Pinpoint the cell where the given text exists, returning its [X, Y] midpoint coordinate. 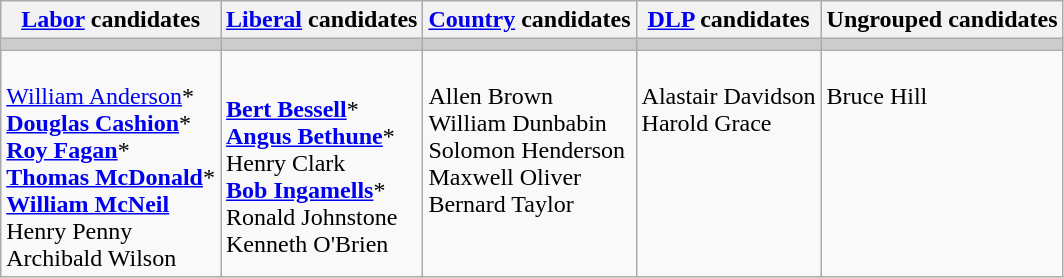
Bert Bessell* Angus Bethune* Henry Clark Bob Ingamells* Ronald Johnstone Kenneth O'Brien [321, 164]
DLP candidates [728, 20]
Liberal candidates [321, 20]
Labor candidates [111, 20]
Ungrouped candidates [942, 20]
Allen Brown William Dunbabin Solomon Henderson Maxwell Oliver Bernard Taylor [530, 164]
Bruce Hill [942, 164]
Alastair Davidson Harold Grace [728, 164]
William Anderson* Douglas Cashion* Roy Fagan* Thomas McDonald* William McNeil Henry Penny Archibald Wilson [111, 164]
Country candidates [530, 20]
